For the text-containing cell, return its midpoint in [x, y] coordinate format. 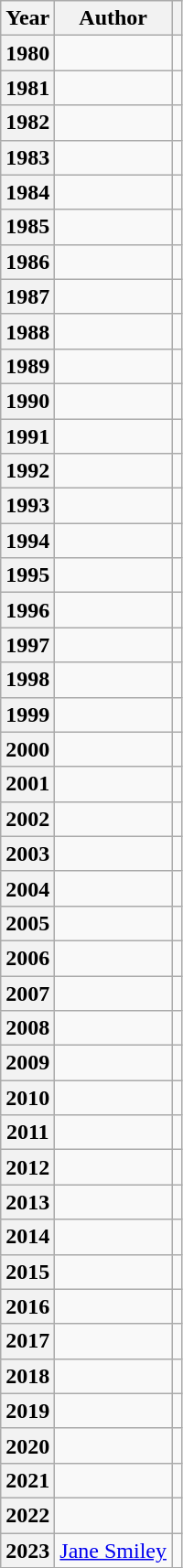
Year [27, 18]
1980 [27, 53]
1989 [27, 366]
1995 [27, 575]
1999 [27, 714]
1997 [27, 645]
Jane Smiley [113, 1551]
2011 [27, 1133]
1994 [27, 541]
1985 [27, 227]
2009 [27, 1063]
1998 [27, 680]
1990 [27, 401]
2021 [27, 1480]
2017 [27, 1341]
2023 [27, 1551]
2003 [27, 854]
2005 [27, 923]
1988 [27, 331]
2008 [27, 1028]
1987 [27, 296]
2022 [27, 1515]
2006 [27, 958]
1984 [27, 192]
1991 [27, 436]
2001 [27, 784]
2020 [27, 1445]
2007 [27, 993]
2015 [27, 1272]
2014 [27, 1237]
1993 [27, 506]
2019 [27, 1411]
1996 [27, 610]
2016 [27, 1306]
2004 [27, 888]
2010 [27, 1098]
1986 [27, 262]
2000 [27, 749]
2018 [27, 1376]
1983 [27, 157]
1982 [27, 123]
Author [113, 18]
2012 [27, 1167]
2013 [27, 1202]
1981 [27, 88]
1992 [27, 471]
2002 [27, 819]
